Output the [x, y] coordinate of the center of the cell containing the given text.  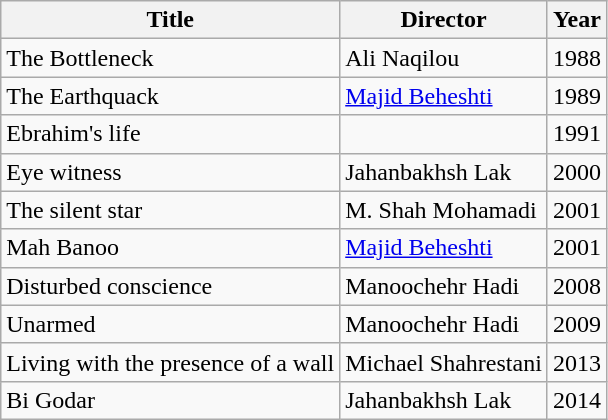
M. Shah Mohamadi [444, 210]
1989 [576, 96]
The silent star [170, 210]
2000 [576, 172]
1991 [576, 134]
2008 [576, 286]
2009 [576, 324]
Title [170, 20]
1988 [576, 58]
Mah Banoo [170, 248]
Ali Naqilou [444, 58]
2013 [576, 362]
Eye witness [170, 172]
Director [444, 20]
Ebrahim's life [170, 134]
Bi Godar [170, 400]
Year [576, 20]
The Bottleneck [170, 58]
2014 [576, 400]
Unarmed [170, 324]
Michael Shahrestani [444, 362]
Disturbed conscience [170, 286]
The Earthquack [170, 96]
Living with the presence of a wall [170, 362]
